Extract the (X, Y) coordinate from the center of the cell holding the provided text.  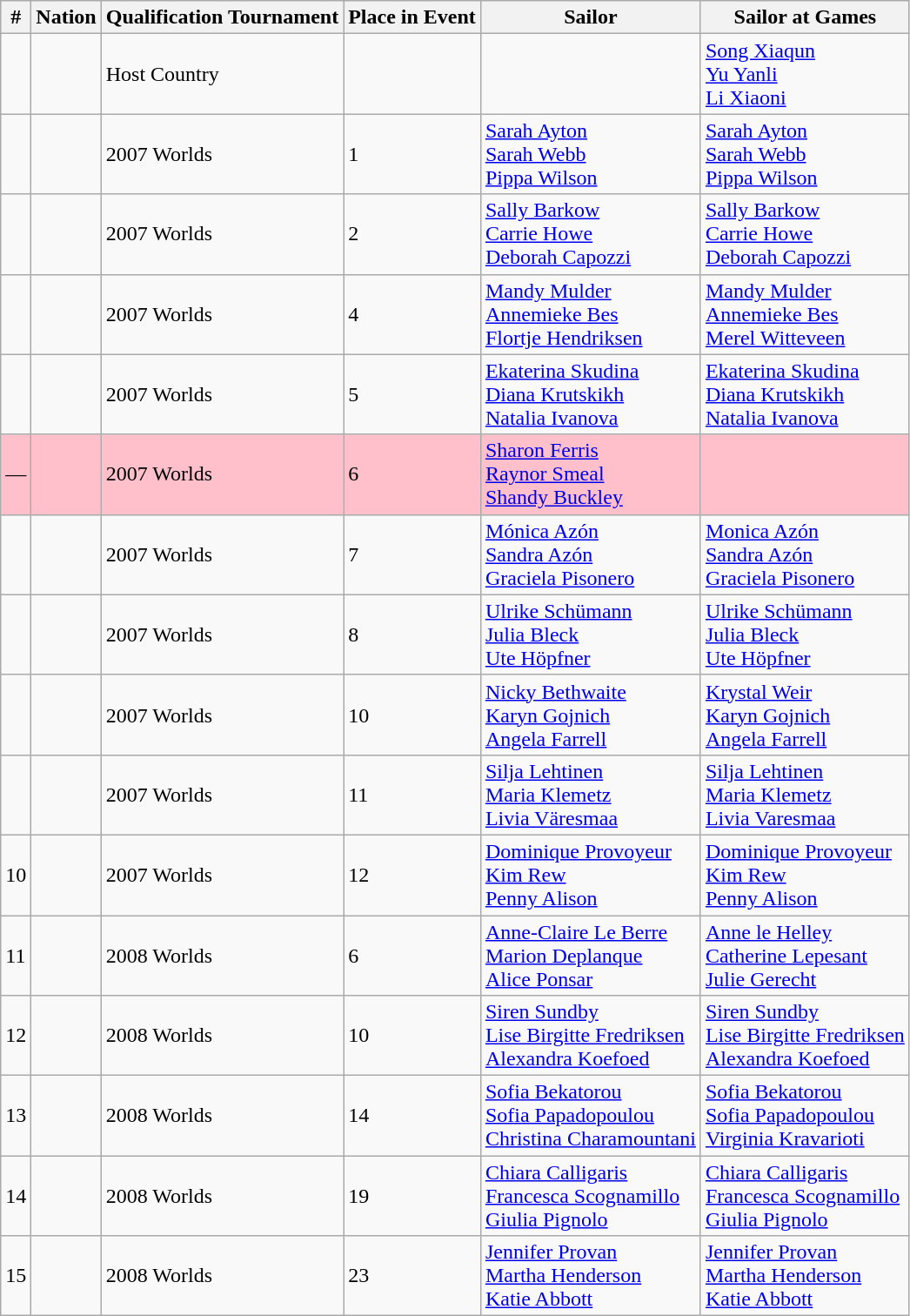
Sofia BekatorouSofia PapadopoulouVirginia Kravarioti (805, 1116)
Mandy MulderAnnemieke BesMerel Witteveen (805, 314)
Monica AzónSandra AzónGraciela Pisonero (805, 554)
Mandy MulderAnnemieke BesFlortje Hendriksen (590, 314)
Sailor at Games (805, 17)
2 (412, 234)
15 (16, 1276)
Sailor (590, 17)
4 (412, 314)
Nation (66, 17)
Place in Event (412, 17)
Silja LehtinenMaria KlemetzLivia Varesmaa (805, 795)
7 (412, 554)
Anne le HelleyCatherine LepesantJulie Gerecht (805, 956)
23 (412, 1276)
8 (412, 634)
19 (412, 1196)
— (16, 474)
Host Country (222, 74)
1 (412, 154)
Sharon FerrisRaynor SmealShandy Buckley (590, 474)
Sofia BekatorouSofia PapadopoulouChristina Charamountani (590, 1116)
Nicky BethwaiteKaryn GojnichAngela Farrell (590, 715)
Krystal WeirKaryn GojnichAngela Farrell (805, 715)
Anne-Claire Le BerreMarion DeplanqueAlice Ponsar (590, 956)
Qualification Tournament (222, 17)
5 (412, 394)
Song XiaqunYu YanliLi Xiaoni (805, 74)
Mónica AzónSandra AzónGraciela Pisonero (590, 554)
# (16, 17)
13 (16, 1116)
Silja LehtinenMaria KlemetzLivia Väresmaa (590, 795)
